Output the [x, y] coordinate of the center of the cell containing the given text.  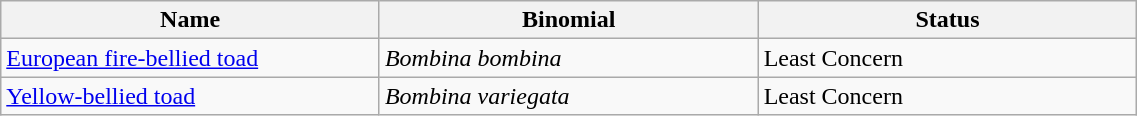
European fire-bellied toad [190, 58]
Yellow-bellied toad [190, 96]
Bombina bombina [568, 58]
Status [948, 20]
Bombina variegata [568, 96]
Name [190, 20]
Binomial [568, 20]
